For the text-containing cell, return its midpoint in (X, Y) coordinate format. 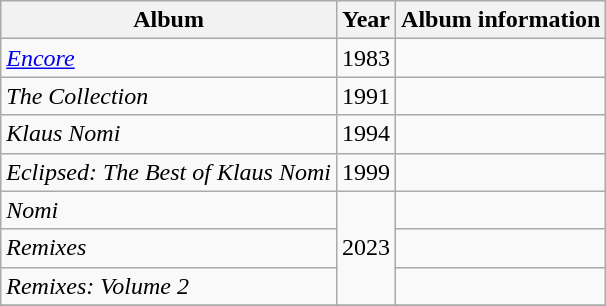
Album (169, 20)
2023 (366, 248)
Year (366, 20)
1983 (366, 58)
1991 (366, 96)
The Collection (169, 96)
Remixes (169, 248)
Remixes: Volume 2 (169, 286)
Eclipsed: The Best of Klaus Nomi (169, 172)
Klaus Nomi (169, 134)
Encore (169, 58)
1999 (366, 172)
Album information (501, 20)
1994 (366, 134)
Nomi (169, 210)
